Output the [X, Y] coordinate of the center of the cell containing the given text.  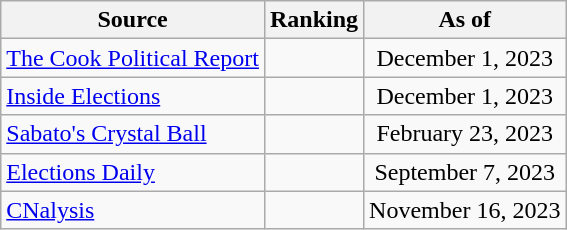
CNalysis [133, 210]
Ranking [314, 20]
September 7, 2023 [465, 172]
As of [465, 20]
Elections Daily [133, 172]
Inside Elections [133, 96]
Sabato's Crystal Ball [133, 134]
The Cook Political Report [133, 58]
November 16, 2023 [465, 210]
Source [133, 20]
February 23, 2023 [465, 134]
